Identify which cell holds the provided text, then report its (x, y) central coordinate. 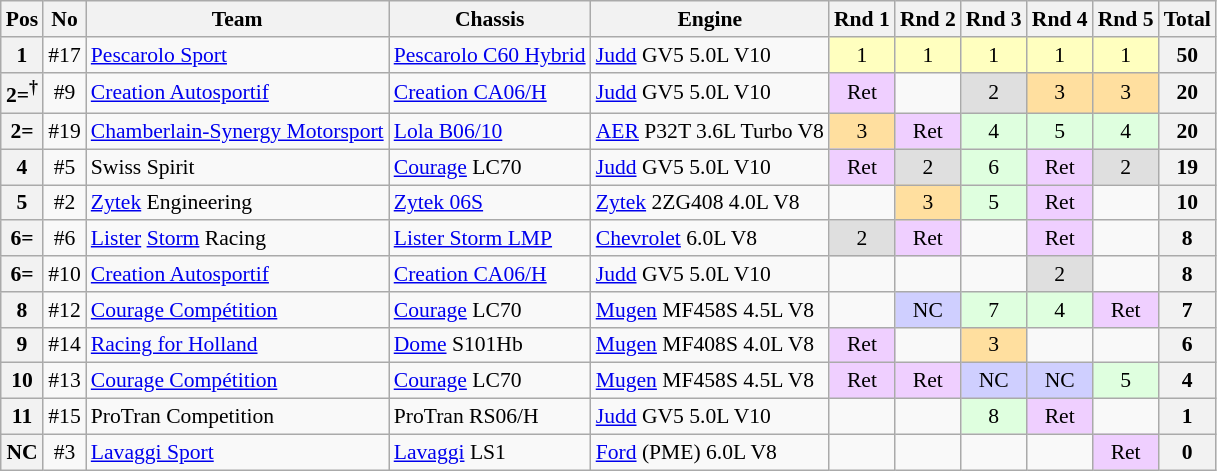
Team (238, 19)
Ford (PME) 6.0L V8 (710, 452)
50 (1188, 55)
0 (1188, 452)
Rnd 4 (1060, 19)
Chassis (490, 19)
ProTran RS06/H (490, 417)
2=† (22, 92)
#17 (64, 55)
Chamberlain-Synergy Motorsport (238, 132)
11 (22, 417)
No (64, 19)
Lister Storm LMP (490, 239)
#5 (64, 167)
Chevrolet 6.0L V8 (710, 239)
Zytek 06S (490, 203)
AER P32T 3.6L Turbo V8 (710, 132)
Racing for Holland (238, 345)
Total (1188, 19)
9 (22, 345)
#13 (64, 381)
Lola B06/10 (490, 132)
19 (1188, 167)
Pos (22, 19)
Rnd 3 (994, 19)
Pescarolo C60 Hybrid (490, 55)
#6 (64, 239)
Mugen MF408S 4.0L V8 (710, 345)
#15 (64, 417)
#2 (64, 203)
#10 (64, 274)
ProTran Competition (238, 417)
Rnd 5 (1126, 19)
Zytek Engineering (238, 203)
Lavaggi LS1 (490, 452)
#12 (64, 310)
Dome S101Hb (490, 345)
Zytek 2ZG408 4.0L V8 (710, 203)
#9 (64, 92)
Rnd 1 (862, 19)
Swiss Spirit (238, 167)
Engine (710, 19)
Rnd 2 (928, 19)
#14 (64, 345)
#19 (64, 132)
Lavaggi Sport (238, 452)
Lister Storm Racing (238, 239)
2= (22, 132)
Pescarolo Sport (238, 55)
#3 (64, 452)
